From the cell containing the given text, extract its center point as (x, y) coordinate. 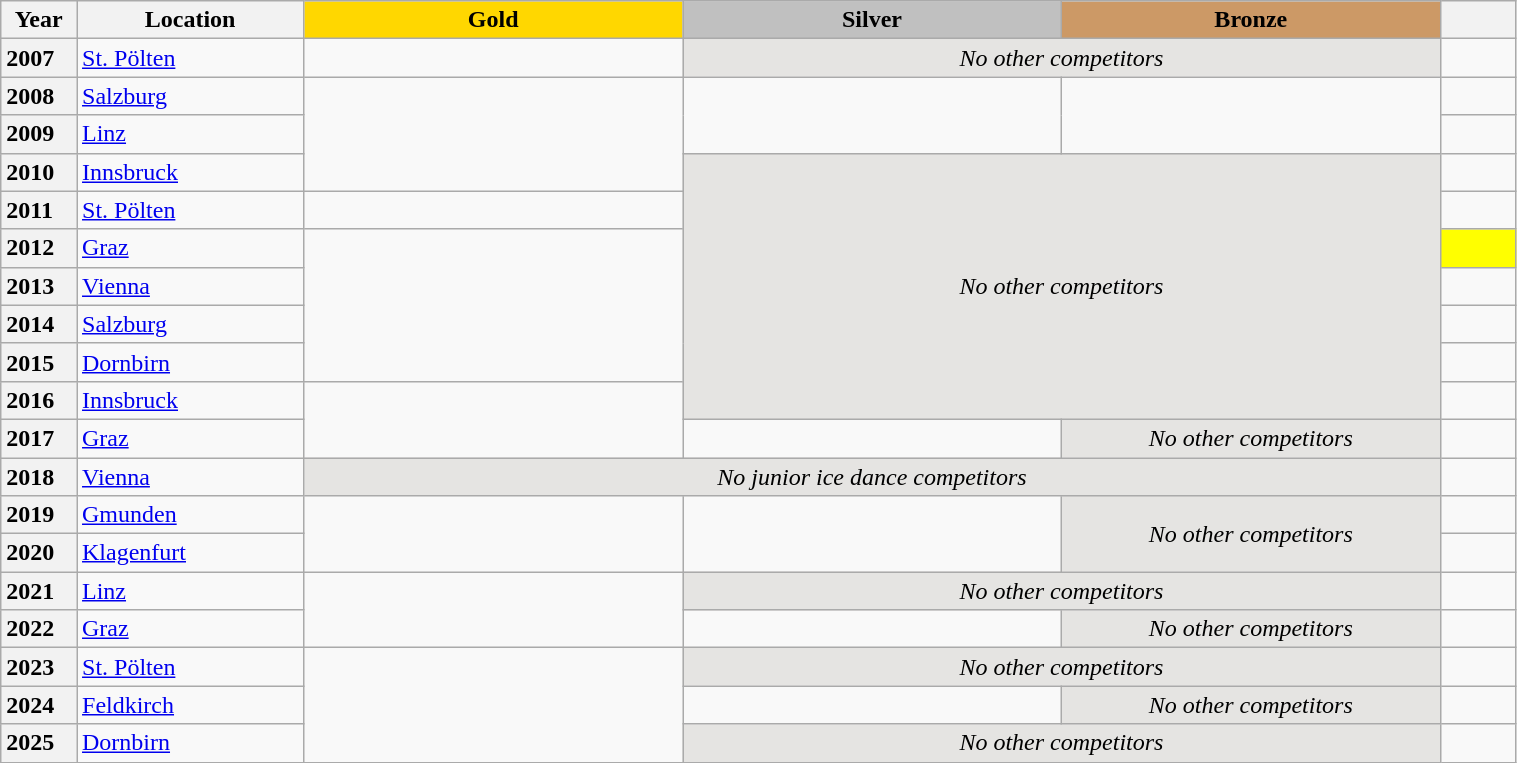
2019 (39, 515)
Bronze (1250, 20)
2012 (39, 248)
Gold (494, 20)
2011 (39, 210)
2018 (39, 477)
2008 (39, 96)
2023 (39, 667)
Location (190, 20)
2020 (39, 553)
Year (39, 20)
2016 (39, 400)
Silver (872, 20)
2013 (39, 286)
2015 (39, 362)
2010 (39, 172)
2024 (39, 705)
2022 (39, 629)
2025 (39, 743)
2021 (39, 591)
Feldkirch (190, 705)
2009 (39, 134)
2007 (39, 58)
Klagenfurt (190, 553)
No junior ice dance competitors (872, 477)
2017 (39, 438)
Gmunden (190, 515)
2014 (39, 324)
